Determine the [x, y] coordinate at the center of the cell enclosing the given text.  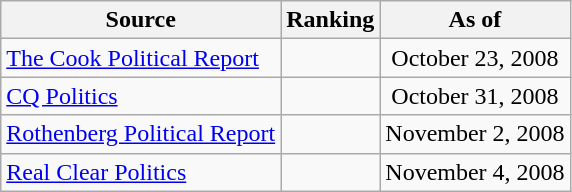
CQ Politics [141, 96]
November 4, 2008 [475, 172]
The Cook Political Report [141, 58]
November 2, 2008 [475, 134]
As of [475, 20]
Ranking [330, 20]
October 23, 2008 [475, 58]
Rothenberg Political Report [141, 134]
Source [141, 20]
October 31, 2008 [475, 96]
Real Clear Politics [141, 172]
